Return the [X, Y] coordinate for the center point of the cell that contains the specified text.  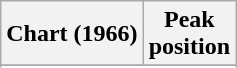
Chart (1966) [72, 34]
Peakposition [189, 34]
